Capture the cell that displays the provided text and extract its (x, y) central coordinate. 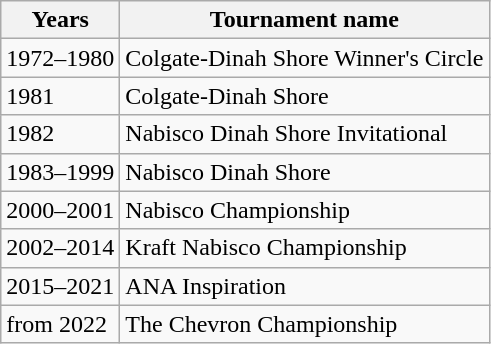
1982 (60, 134)
from 2022 (60, 324)
2002–2014 (60, 248)
1972–1980 (60, 58)
Kraft Nabisco Championship (304, 248)
Tournament name (304, 20)
Nabisco Dinah Shore (304, 172)
2015–2021 (60, 286)
Nabisco Dinah Shore Invitational (304, 134)
2000–2001 (60, 210)
Colgate-Dinah Shore (304, 96)
Nabisco Championship (304, 210)
1983–1999 (60, 172)
1981 (60, 96)
The Chevron Championship (304, 324)
Years (60, 20)
ANA Inspiration (304, 286)
Colgate-Dinah Shore Winner's Circle (304, 58)
